Locate the cell with the specified text and output its [X, Y] center coordinate. 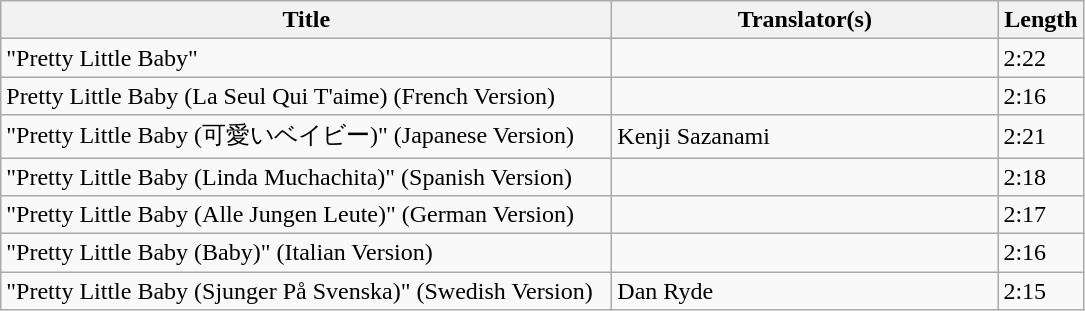
Length [1041, 20]
2:21 [1041, 136]
Translator(s) [805, 20]
"Pretty Little Baby (Sjunger På Svenska)" (Swedish Version) [306, 291]
Dan Ryde [805, 291]
"Pretty Little Baby (Alle Jungen Leute)" (German Version) [306, 215]
Pretty Little Baby (La Seul Qui T'aime) (French Version) [306, 96]
"Pretty Little Baby (可愛いベイビー)" (Japanese Version) [306, 136]
"Pretty Little Baby (Baby)" (Italian Version) [306, 253]
"Pretty Little Baby" [306, 58]
Title [306, 20]
2:17 [1041, 215]
2:22 [1041, 58]
Kenji Sazanami [805, 136]
2:18 [1041, 177]
2:15 [1041, 291]
"Pretty Little Baby (Linda Muchachita)" (Spanish Version) [306, 177]
